Find where the given text appears and provide that cell's center as [x, y] coordinate. 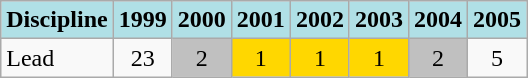
Discipline [57, 20]
Lead [57, 58]
2003 [378, 20]
2004 [438, 20]
1999 [142, 20]
23 [142, 58]
2005 [498, 20]
2002 [320, 20]
2000 [202, 20]
2001 [260, 20]
5 [498, 58]
